Identify which cell holds the provided text, then report its [x, y] central coordinate. 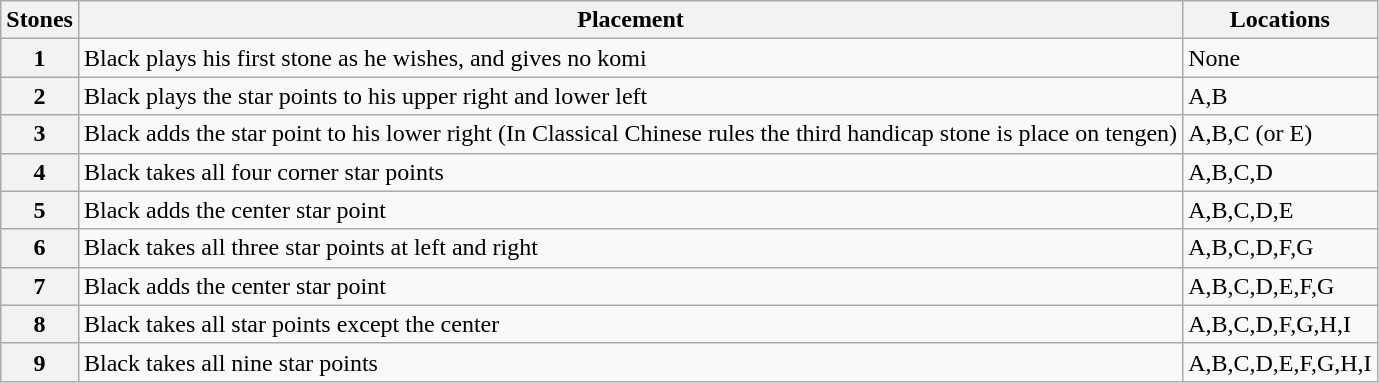
9 [40, 362]
Locations [1280, 20]
Black plays the star points to his upper right and lower left [630, 96]
A,B,C,D,F,G,H,I [1280, 324]
Stones [40, 20]
Black plays his first stone as he wishes, and gives no komi [630, 58]
Black takes all four corner star points [630, 172]
A,B,C,D,F,G [1280, 248]
A,B [1280, 96]
A,B,C,D,E,F,G,H,I [1280, 362]
3 [40, 134]
2 [40, 96]
Black takes all three star points at left and right [630, 248]
A,B,C (or E) [1280, 134]
Black takes all nine star points [630, 362]
A,B,C,D,E,F,G [1280, 286]
A,B,C,D [1280, 172]
6 [40, 248]
8 [40, 324]
1 [40, 58]
None [1280, 58]
4 [40, 172]
A,B,C,D,E [1280, 210]
Black takes all star points except the center [630, 324]
Placement [630, 20]
5 [40, 210]
7 [40, 286]
Black adds the star point to his lower right (In Classical Chinese rules the third handicap stone is place on tengen) [630, 134]
